Detect which cell encompasses the target text, then output its (X, Y) center coordinate. 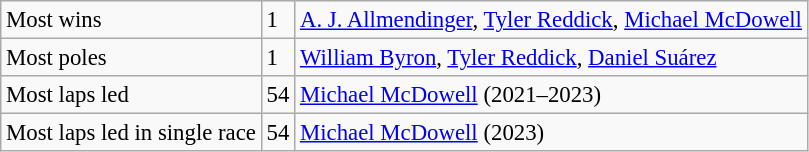
Michael McDowell (2021–2023) (552, 95)
Most wins (132, 20)
William Byron, Tyler Reddick, Daniel Suárez (552, 58)
Michael McDowell (2023) (552, 133)
Most laps led (132, 95)
A. J. Allmendinger, Tyler Reddick, Michael McDowell (552, 20)
Most poles (132, 58)
Most laps led in single race (132, 133)
